From the cell containing the given text, extract its center point as [x, y] coordinate. 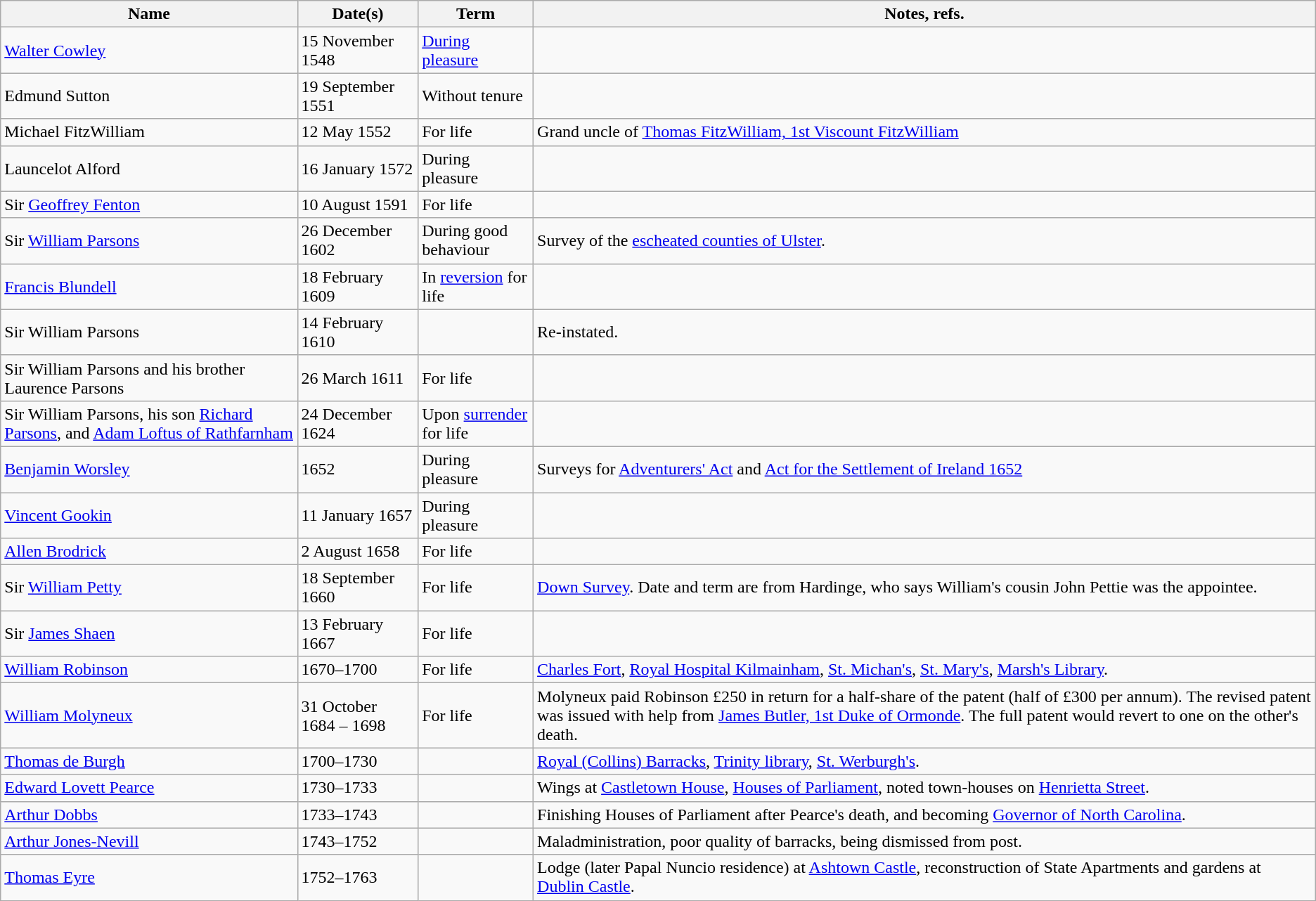
Arthur Jones-Nevill [149, 841]
Francis Blundell [149, 287]
Sir William Parsons, his son Richard Parsons, and Adam Loftus of Rathfarnham [149, 423]
Sir William Parsons and his brother Laurence Parsons [149, 378]
16 January 1572 [358, 169]
19 September 1551 [358, 96]
Wings at Castletown House, Houses of Parliament, noted town-houses on Henrietta Street. [925, 788]
Launcelot Alford [149, 169]
Survey of the escheated counties of Ulster. [925, 240]
18 September 1660 [358, 588]
18 February 1609 [358, 287]
1752–1763 [358, 877]
Charles Fort, Royal Hospital Kilmainham, St. Michan's, St. Mary's, Marsh's Library. [925, 670]
Edward Lovett Pearce [149, 788]
24 December 1624 [358, 423]
Date(s) [358, 14]
Benjamin Worsley [149, 469]
Re-instated. [925, 332]
Sir Geoffrey Fenton [149, 205]
Allen Brodrick [149, 552]
Maladministration, poor quality of barracks, being dismissed from post. [925, 841]
Upon surrender for life [476, 423]
31 October 1684 – 1698 [358, 715]
Michael FitzWilliam [149, 132]
10 August 1591 [358, 205]
Notes, refs. [925, 14]
Thomas de Burgh [149, 761]
Down Survey. Date and term are from Hardinge, who says William's cousin John Pettie was the appointee. [925, 588]
15 November 1548 [358, 51]
11 January 1657 [358, 514]
1700–1730 [358, 761]
Name [149, 14]
Surveys for Adventurers' Act and Act for the Settlement of Ireland 1652 [925, 469]
In reversion for life [476, 287]
1743–1752 [358, 841]
1730–1733 [358, 788]
Lodge (later Papal Nuncio residence) at Ashtown Castle, reconstruction of State Apartments and gardens at Dublin Castle. [925, 877]
Sir James Shaen [149, 634]
Without tenure [476, 96]
Edmund Sutton [149, 96]
Vincent Gookin [149, 514]
William Robinson [149, 670]
Sir William Petty [149, 588]
Finishing Houses of Parliament after Pearce's death, and becoming Governor of North Carolina. [925, 815]
12 May 1552 [358, 132]
1652 [358, 469]
During good behaviour [476, 240]
Royal (Collins) Barracks, Trinity library, St. Werburgh's. [925, 761]
1733–1743 [358, 815]
Walter Cowley [149, 51]
Arthur Dobbs [149, 815]
14 February 1610 [358, 332]
Term [476, 14]
William Molyneux [149, 715]
1670–1700 [358, 670]
2 August 1658 [358, 552]
Thomas Eyre [149, 877]
Grand uncle of Thomas FitzWilliam, 1st Viscount FitzWilliam [925, 132]
13 February 1667 [358, 634]
26 December 1602 [358, 240]
26 March 1611 [358, 378]
